Detect which cell encompasses the target text, then output its (x, y) center coordinate. 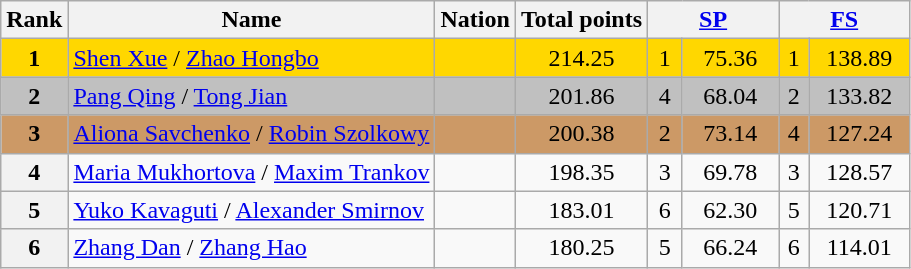
127.24 (860, 134)
Shen Xue / Zhao Hongbo (252, 58)
201.86 (581, 96)
133.82 (860, 96)
73.14 (730, 134)
198.35 (581, 172)
Name (252, 20)
128.57 (860, 172)
Rank (34, 20)
66.24 (730, 248)
Total points (581, 20)
114.01 (860, 248)
SP (714, 20)
183.01 (581, 210)
120.71 (860, 210)
75.36 (730, 58)
Pang Qing / Tong Jian (252, 96)
200.38 (581, 134)
Yuko Kavaguti / Alexander Smirnov (252, 210)
62.30 (730, 210)
FS (844, 20)
Nation (475, 20)
138.89 (860, 58)
214.25 (581, 58)
Aliona Savchenko / Robin Szolkowy (252, 134)
180.25 (581, 248)
69.78 (730, 172)
Maria Mukhortova / Maxim Trankov (252, 172)
68.04 (730, 96)
Zhang Dan / Zhang Hao (252, 248)
